Search for the cell housing the specified text and yield its (X, Y) center coordinate. 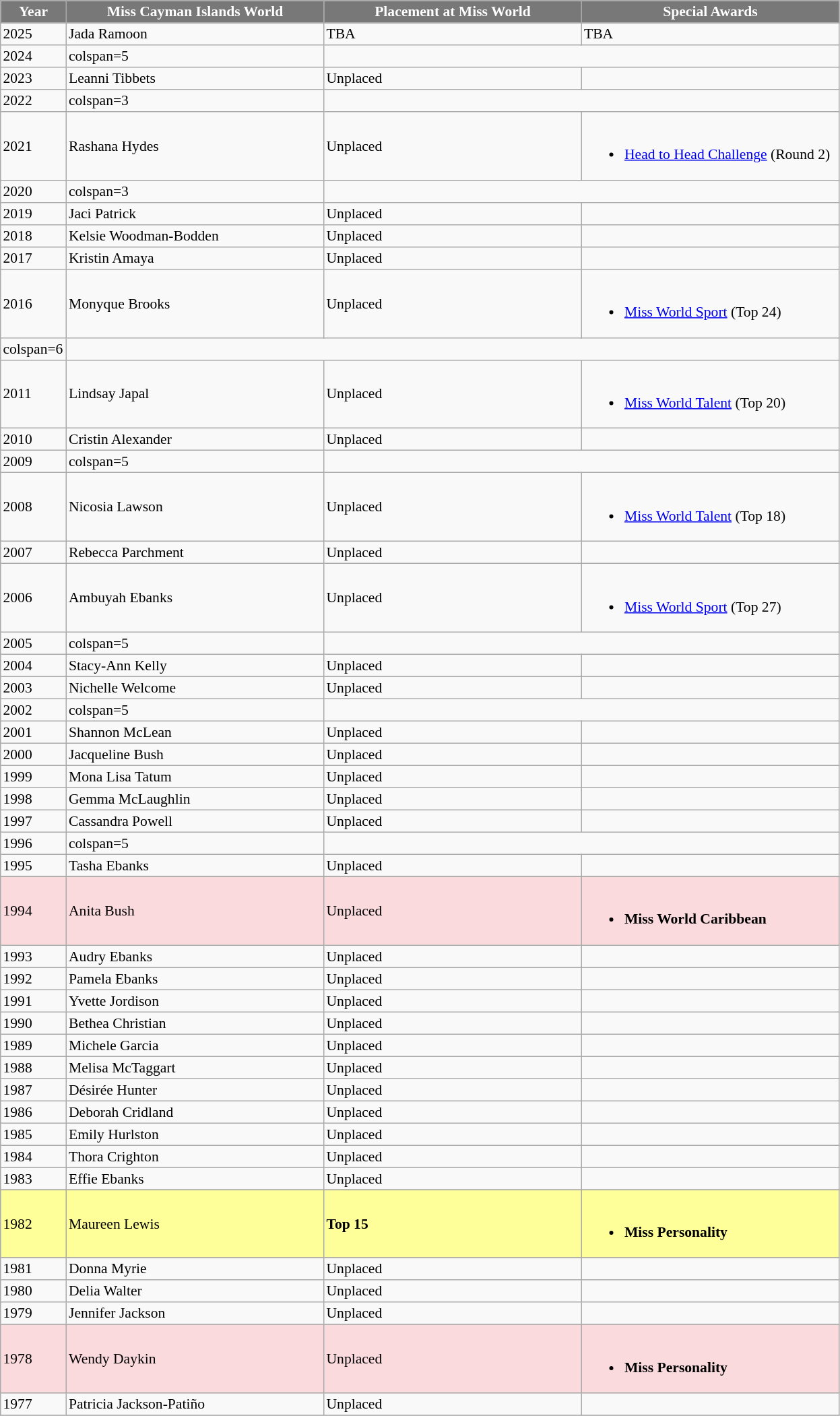
Top 15 (453, 1224)
1979 (34, 1314)
2004 (34, 666)
Jaci Patrick (195, 213)
Cristin Alexander (195, 439)
1978 (34, 1359)
1999 (34, 776)
Miss World Sport (Top 24) (710, 303)
1987 (34, 1090)
1990 (34, 1023)
1983 (34, 1179)
Deborah Cridland (195, 1112)
1991 (34, 1001)
Pamela Ebanks (195, 978)
1980 (34, 1291)
2009 (34, 462)
Gemma McLaughlin (195, 799)
2008 (34, 507)
Miss World Talent (Top 20) (710, 394)
Ambuyah Ebanks (195, 598)
2001 (34, 732)
Désirée Hunter (195, 1090)
Wendy Daykin (195, 1359)
Kristin Amaya (195, 257)
2011 (34, 394)
2019 (34, 213)
1982 (34, 1224)
1997 (34, 820)
1984 (34, 1156)
Melisa McTaggart (195, 1067)
1992 (34, 978)
Rebecca Parchment (195, 552)
2016 (34, 303)
Bethea Christian (195, 1023)
Michele Garcia (195, 1045)
Monyque Brooks (195, 303)
2007 (34, 552)
Yvette Jordison (195, 1001)
Leanni Tibbets (195, 78)
Nicosia Lawson (195, 507)
colspan=6 (34, 349)
Shannon McLean (195, 732)
1986 (34, 1112)
1996 (34, 843)
2022 (34, 101)
Cassandra Powell (195, 820)
1998 (34, 799)
Stacy-Ann Kelly (195, 666)
1994 (34, 911)
1995 (34, 865)
2006 (34, 598)
Jacqueline Bush (195, 754)
2023 (34, 78)
2024 (34, 57)
Kelsie Woodman-Bodden (195, 236)
Effie Ebanks (195, 1179)
Miss World Caribbean (710, 911)
Special Awards (710, 12)
Jennifer Jackson (195, 1314)
2000 (34, 754)
Emily Hurlston (195, 1134)
Nichelle Welcome (195, 687)
Head to Head Challenge (Round 2) (710, 146)
Thora Crighton (195, 1156)
Patricia Jackson-Patiño (195, 1404)
Lindsay Japal (195, 394)
Maureen Lewis (195, 1224)
2021 (34, 146)
2018 (34, 236)
2017 (34, 257)
Delia Walter (195, 1291)
2010 (34, 439)
1989 (34, 1045)
Tasha Ebanks (195, 865)
1977 (34, 1404)
Rashana Hydes (195, 146)
Miss World Talent (Top 18) (710, 507)
Placement at Miss World (453, 12)
Year (34, 12)
Donna Myrie (195, 1269)
2025 (34, 34)
Jada Ramoon (195, 34)
Miss World Sport (Top 27) (710, 598)
Anita Bush (195, 911)
Mona Lisa Tatum (195, 776)
Miss Cayman Islands World (195, 12)
1981 (34, 1269)
2020 (34, 191)
Audry Ebanks (195, 957)
1988 (34, 1067)
2005 (34, 643)
1985 (34, 1134)
2003 (34, 687)
1993 (34, 957)
2002 (34, 710)
